Locate the cell with the specified text and output its [X, Y] center coordinate. 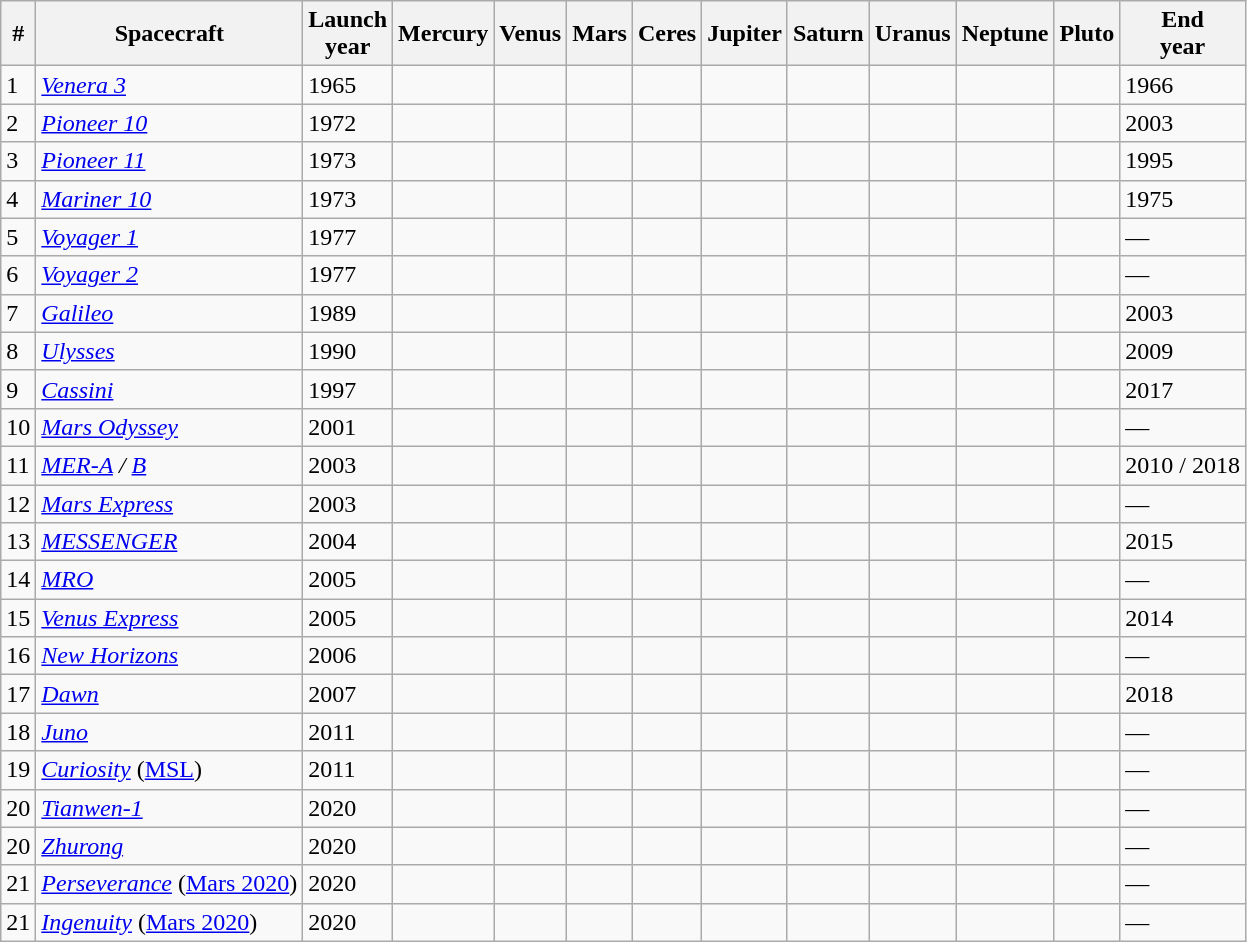
17 [18, 694]
2 [18, 123]
Pluto [1087, 34]
2010 / 2018 [1183, 465]
Tianwen-1 [170, 808]
Mars Odyssey [170, 427]
14 [18, 580]
1990 [348, 351]
End year [1183, 34]
Ulysses [170, 351]
Venus Express [170, 618]
Launch year [348, 34]
8 [18, 351]
Neptune [1005, 34]
1965 [348, 85]
18 [18, 732]
2007 [348, 694]
1 [18, 85]
MER-A / B [170, 465]
Perseverance (Mars 2020) [170, 884]
Saturn [828, 34]
1966 [1183, 85]
2014 [1183, 618]
19 [18, 770]
5 [18, 237]
6 [18, 275]
1972 [348, 123]
Juno [170, 732]
10 [18, 427]
Ingenuity (Mars 2020) [170, 922]
Jupiter [745, 34]
Uranus [912, 34]
Ceres [666, 34]
2009 [1183, 351]
12 [18, 503]
Galileo [170, 313]
Voyager 1 [170, 237]
Cassini [170, 389]
Spacecraft [170, 34]
New Horizons [170, 656]
2001 [348, 427]
1997 [348, 389]
Pioneer 10 [170, 123]
Mars Express [170, 503]
4 [18, 199]
Pioneer 11 [170, 161]
2018 [1183, 694]
Venera 3 [170, 85]
13 [18, 542]
Zhurong [170, 846]
Curiosity (MSL) [170, 770]
# [18, 34]
Dawn [170, 694]
1975 [1183, 199]
1989 [348, 313]
2006 [348, 656]
15 [18, 618]
Mercury [444, 34]
Venus [530, 34]
2017 [1183, 389]
3 [18, 161]
MRO [170, 580]
MESSENGER [170, 542]
11 [18, 465]
9 [18, 389]
16 [18, 656]
1995 [1183, 161]
Voyager 2 [170, 275]
2015 [1183, 542]
Mars [600, 34]
7 [18, 313]
Mariner 10 [170, 199]
2004 [348, 542]
